Output the (x, y) coordinate of the center of the cell containing the given text.  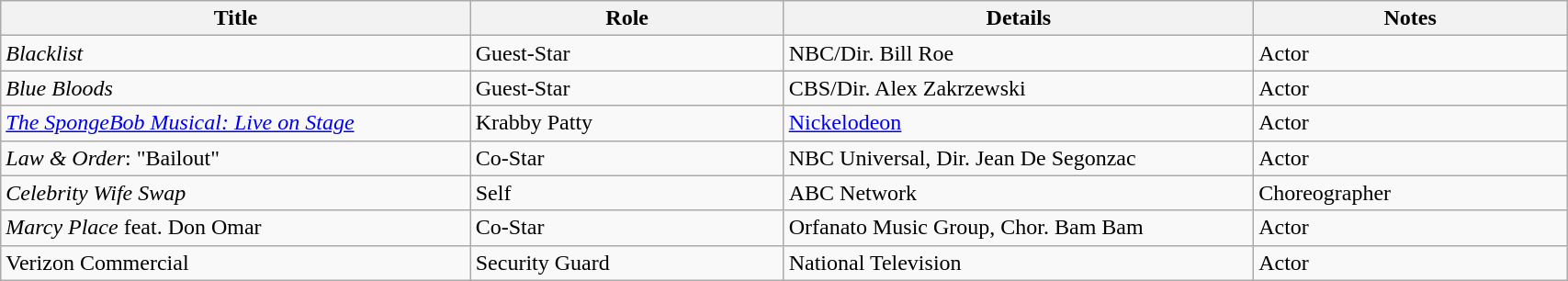
Krabby Patty (626, 123)
Blacklist (235, 53)
Role (626, 18)
Self (626, 193)
Title (235, 18)
Verizon Commercial (235, 263)
ABC Network (1018, 193)
NBC/Dir. Bill Roe (1018, 53)
Notes (1411, 18)
Celebrity Wife Swap (235, 193)
The SpongeBob Musical: Live on Stage (235, 123)
CBS/Dir. Alex Zakrzewski (1018, 88)
NBC Universal, Dir. Jean De Segonzac (1018, 158)
Law & Order: "Bailout" (235, 158)
Blue Bloods (235, 88)
Security Guard (626, 263)
Marcy Place feat. Don Omar (235, 228)
Details (1018, 18)
National Television (1018, 263)
Choreographer (1411, 193)
Orfanato Music Group, Chor. Bam Bam (1018, 228)
Nickelodeon (1018, 123)
